From the cell containing the given text, extract its center point as (x, y) coordinate. 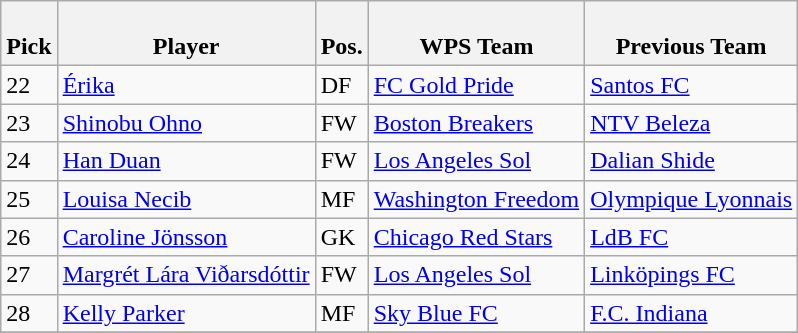
26 (29, 237)
Margrét Lára Viðarsdóttir (186, 275)
Érika (186, 85)
24 (29, 161)
22 (29, 85)
23 (29, 123)
Previous Team (692, 34)
Kelly Parker (186, 313)
Han Duan (186, 161)
27 (29, 275)
NTV Beleza (692, 123)
Olympique Lyonnais (692, 199)
F.C. Indiana (692, 313)
Louisa Necib (186, 199)
Boston Breakers (476, 123)
DF (342, 85)
Santos FC (692, 85)
LdB FC (692, 237)
25 (29, 199)
Washington Freedom (476, 199)
Shinobu Ohno (186, 123)
Pos. (342, 34)
Linköpings FC (692, 275)
WPS Team (476, 34)
Dalian Shide (692, 161)
FC Gold Pride (476, 85)
28 (29, 313)
Caroline Jönsson (186, 237)
Chicago Red Stars (476, 237)
Pick (29, 34)
GK (342, 237)
Player (186, 34)
Sky Blue FC (476, 313)
